Search for the cell housing the specified text and yield its [X, Y] center coordinate. 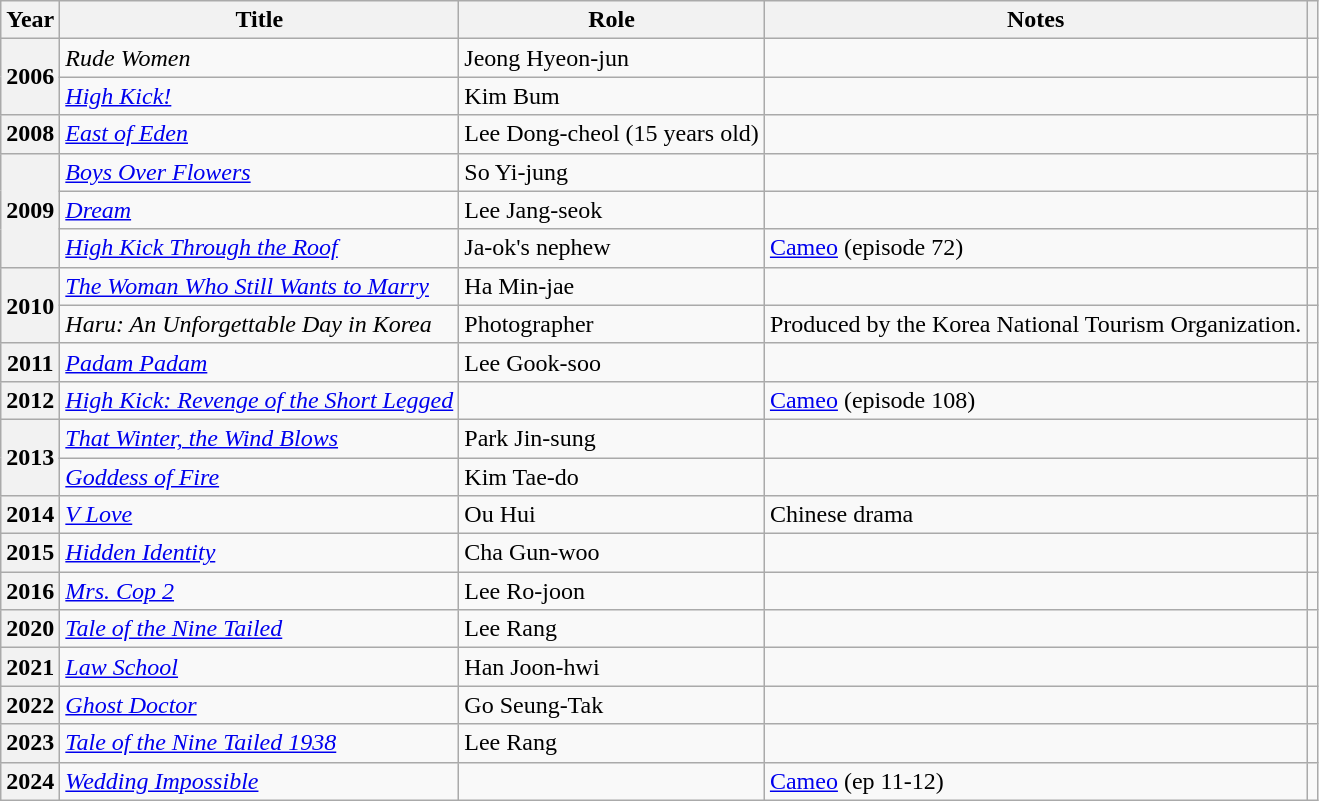
2013 [30, 457]
Cha Gun-woo [612, 553]
Ou Hui [612, 515]
Cameo (episode 108) [1035, 400]
Year [30, 20]
V Love [260, 515]
Haru: An Unforgettable Day in Korea [260, 324]
2020 [30, 629]
2015 [30, 553]
Produced by the Korea National Tourism Organization. [1035, 324]
2006 [30, 77]
2024 [30, 781]
2016 [30, 591]
Rude Women [260, 58]
2023 [30, 743]
Title [260, 20]
2011 [30, 362]
Ghost Doctor [260, 705]
Hidden Identity [260, 553]
Go Seung-Tak [612, 705]
High Kick! [260, 96]
East of Eden [260, 134]
Cameo (episode 72) [1035, 248]
Ja-ok's nephew [612, 248]
Tale of the Nine Tailed [260, 629]
High Kick: Revenge of the Short Legged [260, 400]
2010 [30, 305]
Notes [1035, 20]
Tale of the Nine Tailed 1938 [260, 743]
2008 [30, 134]
Kim Bum [612, 96]
Photographer [612, 324]
2022 [30, 705]
2012 [30, 400]
Lee Ro-joon [612, 591]
Jeong Hyeon-jun [612, 58]
The Woman Who Still Wants to Marry [260, 286]
Dream [260, 210]
2014 [30, 515]
Cameo (ep 11-12) [1035, 781]
That Winter, the Wind Blows [260, 438]
Wedding Impossible [260, 781]
Lee Gook-soo [612, 362]
Boys Over Flowers [260, 172]
Law School [260, 667]
Mrs. Cop 2 [260, 591]
High Kick Through the Roof [260, 248]
Role [612, 20]
Kim Tae-do [612, 477]
2009 [30, 210]
Park Jin-sung [612, 438]
Han Joon-hwi [612, 667]
Lee Dong-cheol (15 years old) [612, 134]
Ha Min-jae [612, 286]
Goddess of Fire [260, 477]
Lee Jang-seok [612, 210]
Padam Padam [260, 362]
So Yi-jung [612, 172]
Chinese drama [1035, 515]
2021 [30, 667]
